Return (X, Y) of the center of cell containing provided text 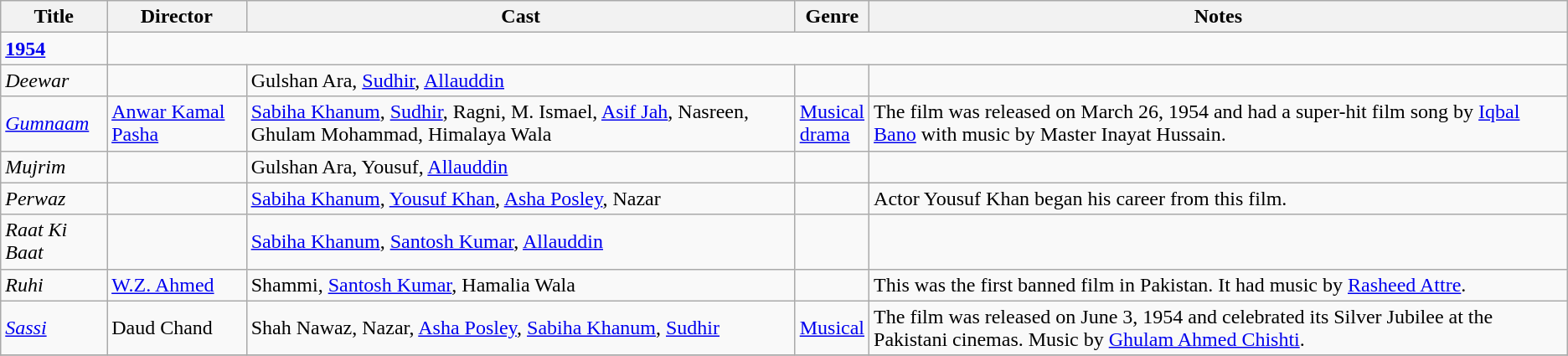
Sabiha Khanum, Sudhir, Ragni, M. Ismael, Asif Jah, Nasreen, Ghulam Mohammad, Himalaya Wala (521, 124)
Title (54, 17)
Gulshan Ara, Yousuf, Allauddin (521, 167)
Raat Ki Baat (54, 241)
Sabiha Khanum, Santosh Kumar, Allauddin (521, 241)
Gulshan Ara, Sudhir, Allauddin (521, 80)
Musicaldrama (832, 124)
Genre (832, 17)
Sassi (54, 328)
Notes (1219, 17)
Director (177, 17)
Mujrim (54, 167)
Sabiha Khanum, Yousuf Khan, Asha Posley, Nazar (521, 199)
The film was released on June 3, 1954 and celebrated its Silver Jubilee at the Pakistani cinemas. Music by Ghulam Ahmed Chishti. (1219, 328)
Anwar Kamal Pasha (177, 124)
The film was released on March 26, 1954 and had a super-hit film song by Iqbal Bano with music by Master Inayat Hussain. (1219, 124)
Musical (832, 328)
Cast (521, 17)
Gumnaam (54, 124)
This was the first banned film in Pakistan. It had music by Rasheed Attre. (1219, 285)
Shah Nawaz, Nazar, Asha Posley, Sabiha Khanum, Sudhir (521, 328)
Daud Chand (177, 328)
W.Z. Ahmed (177, 285)
Ruhi (54, 285)
Actor Yousuf Khan began his career from this film. (1219, 199)
Deewar (54, 80)
1954 (54, 49)
Shammi, Santosh Kumar, Hamalia Wala (521, 285)
Perwaz (54, 199)
